For the text-containing cell, return its midpoint in (X, Y) coordinate format. 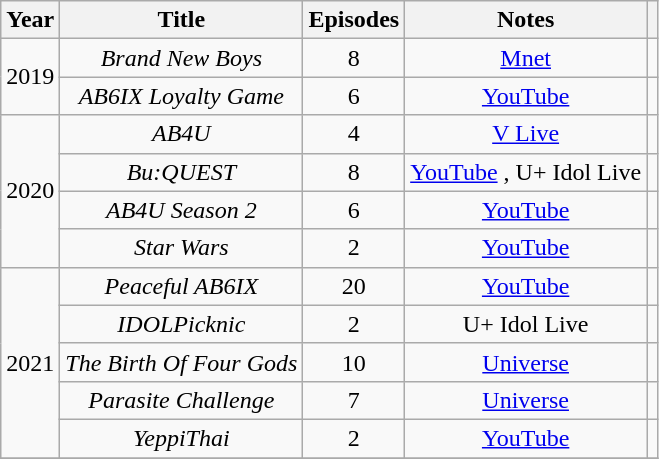
IDOLPicknic (182, 324)
YouTube , U+ Idol Live (526, 172)
Star Wars (182, 248)
2021 (30, 362)
Year (30, 20)
Brand New Boys (182, 58)
Mnet (526, 58)
Parasite Challenge (182, 400)
U+ Idol Live (526, 324)
Title (182, 20)
4 (354, 134)
10 (354, 362)
AB4U (182, 134)
Peaceful AB6IX (182, 286)
2020 (30, 191)
The Birth Of Four Gods (182, 362)
Episodes (354, 20)
AB4U Season 2 (182, 210)
Notes (526, 20)
2019 (30, 77)
YeppiThai (182, 438)
20 (354, 286)
V Live (526, 134)
Bu:QUEST (182, 172)
AB6IX Loyalty Game (182, 96)
7 (354, 400)
